Locate the cell with the specified text and output its [x, y] center coordinate. 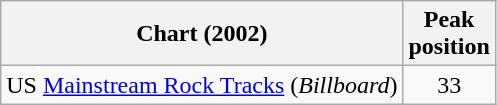
US Mainstream Rock Tracks (Billboard) [202, 85]
33 [449, 85]
Chart (2002) [202, 34]
Peakposition [449, 34]
